Return [x, y] of the center of cell containing provided text 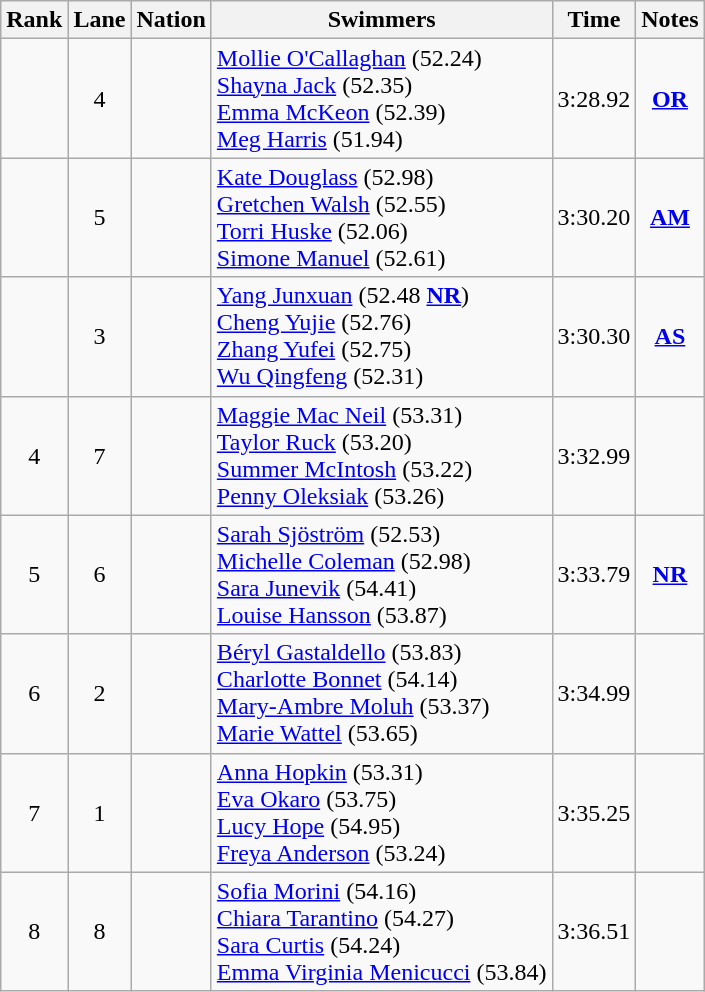
Anna Hopkin (53.31)Eva Okaro (53.75)Lucy Hope (54.95)Freya Anderson (53.24) [382, 812]
3:36.51 [594, 932]
3 [100, 336]
Sofia Morini (54.16)Chiara Tarantino (54.27)Sara Curtis (54.24)Emma Virginia Menicucci (53.84) [382, 932]
Time [594, 20]
1 [100, 812]
Lane [100, 20]
2 [100, 694]
3:34.99 [594, 694]
OR [670, 98]
Yang Junxuan (52.48 NR)Cheng Yujie (52.76)Zhang Yufei (52.75)Wu Qingfeng (52.31) [382, 336]
Maggie Mac Neil (53.31)Taylor Ruck (53.20)Summer McIntosh (53.22)Penny Oleksiak (53.26) [382, 456]
Rank [34, 20]
NR [670, 574]
Kate Douglass (52.98)Gretchen Walsh (52.55)Torri Huske (52.06)Simone Manuel (52.61) [382, 218]
Swimmers [382, 20]
Nation [171, 20]
3:30.30 [594, 336]
Sarah Sjöström (52.53)Michelle Coleman (52.98)Sara Junevik (54.41)Louise Hansson (53.87) [382, 574]
AM [670, 218]
3:30.20 [594, 218]
3:35.25 [594, 812]
3:28.92 [594, 98]
AS [670, 336]
Mollie O'Callaghan (52.24)Shayna Jack (52.35)Emma McKeon (52.39)Meg Harris (51.94) [382, 98]
3:33.79 [594, 574]
Béryl Gastaldello (53.83)Charlotte Bonnet (54.14)Mary-Ambre Moluh (53.37)Marie Wattel (53.65) [382, 694]
3:32.99 [594, 456]
Notes [670, 20]
